Scan for the cell matching the given text and deliver its (X, Y) coordinate at center. 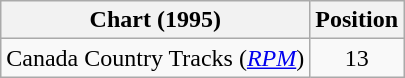
Position (357, 20)
Chart (1995) (156, 20)
Canada Country Tracks (RPM) (156, 58)
13 (357, 58)
